Locate the cell with the specified text and output its [x, y] center coordinate. 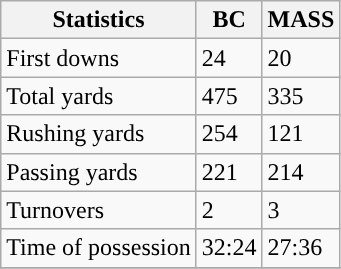
Statistics [99, 20]
475 [229, 96]
BC [229, 20]
3 [301, 210]
335 [301, 96]
Passing yards [99, 172]
Total yards [99, 96]
24 [229, 58]
2 [229, 210]
Time of possession [99, 248]
Rushing yards [99, 134]
32:24 [229, 248]
214 [301, 172]
121 [301, 134]
254 [229, 134]
20 [301, 58]
MASS [301, 20]
First downs [99, 58]
221 [229, 172]
Turnovers [99, 210]
27:36 [301, 248]
